Extract the (X, Y) coordinate from the center of the cell holding the provided text.  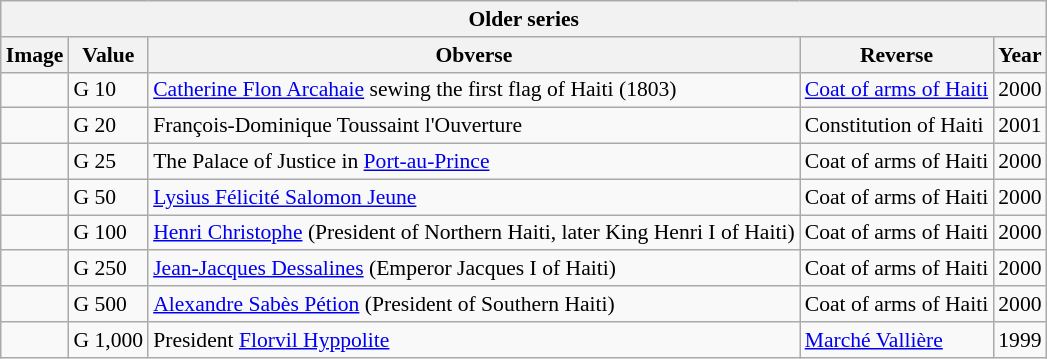
2001 (1020, 126)
Reverse (897, 55)
The Palace of Justice in Port-au-Prince (474, 162)
1999 (1020, 340)
Lysius Félicité Salomon Jeune (474, 197)
Image (35, 55)
G 250 (108, 269)
G 10 (108, 90)
G 1,000 (108, 340)
Jean-Jacques Dessalines (Emperor Jacques I of Haiti) (474, 269)
G 20 (108, 126)
Value (108, 55)
François-Dominique Toussaint l'Ouverture (474, 126)
President Florvil Hyppolite (474, 340)
Year (1020, 55)
G 50 (108, 197)
Marché Vallière (897, 340)
G 100 (108, 233)
Alexandre Sabès Pétion (President of Southern Haiti) (474, 304)
Catherine Flon Arcahaie sewing the first flag of Haiti (1803) (474, 90)
Constitution of Haiti (897, 126)
Obverse (474, 55)
Older series (524, 19)
G 500 (108, 304)
G 25 (108, 162)
Henri Christophe (President of Northern Haiti, later King Henri I of Haiti) (474, 233)
